Provide the (x, y) coordinate of the cell's center where the given text is located.  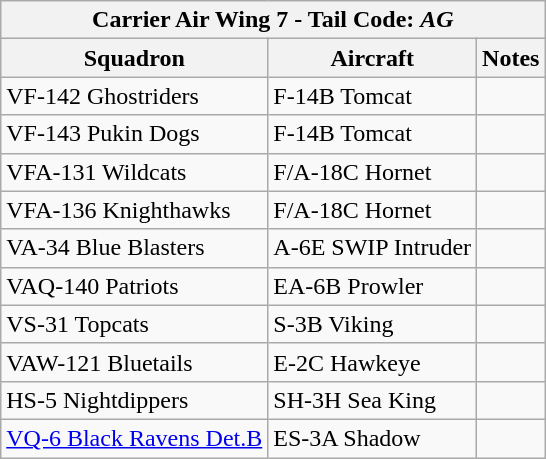
E-2C Hawkeye (372, 362)
Aircraft (372, 58)
VS-31 Topcats (134, 324)
VAW-121 Bluetails (134, 362)
VAQ-140 Patriots (134, 286)
VFA-131 Wildcats (134, 172)
Notes (511, 58)
VF-142 Ghostriders (134, 96)
SH-3H Sea King (372, 400)
VFA-136 Knighthawks (134, 210)
Carrier Air Wing 7 - Tail Code: AG (273, 20)
HS-5 Nightdippers (134, 400)
A-6E SWIP Intruder (372, 248)
VA-34 Blue Blasters (134, 248)
VF-143 Pukin Dogs (134, 134)
ES-3A Shadow (372, 438)
VQ-6 Black Ravens Det.B (134, 438)
EA-6B Prowler (372, 286)
S-3B Viking (372, 324)
Squadron (134, 58)
